From the cell containing the given text, extract its center point as [x, y] coordinate. 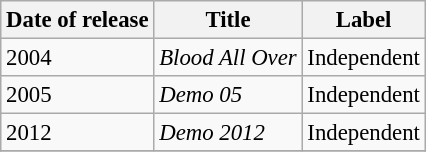
Demo 05 [228, 95]
Date of release [78, 20]
2004 [78, 58]
Title [228, 20]
2005 [78, 95]
Demo 2012 [228, 133]
Label [364, 20]
2012 [78, 133]
Blood All Over [228, 58]
